Identify which cell holds the provided text, then report its [X, Y] central coordinate. 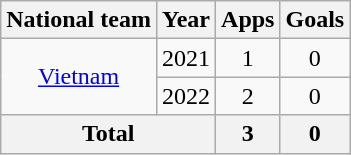
Total [108, 134]
Year [186, 20]
1 [248, 58]
2022 [186, 96]
2 [248, 96]
Apps [248, 20]
Goals [315, 20]
National team [79, 20]
2021 [186, 58]
Vietnam [79, 77]
3 [248, 134]
